Determine the [X, Y] coordinate at the center of the cell enclosing the given text.  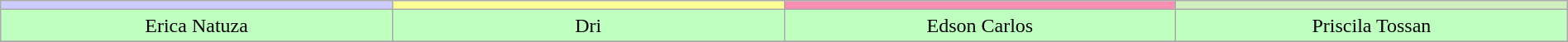
Dri [588, 26]
Priscila Tossan [1372, 26]
Edson Carlos [980, 26]
Erica Natuza [197, 26]
